Locate the cell with the specified text and output its [x, y] center coordinate. 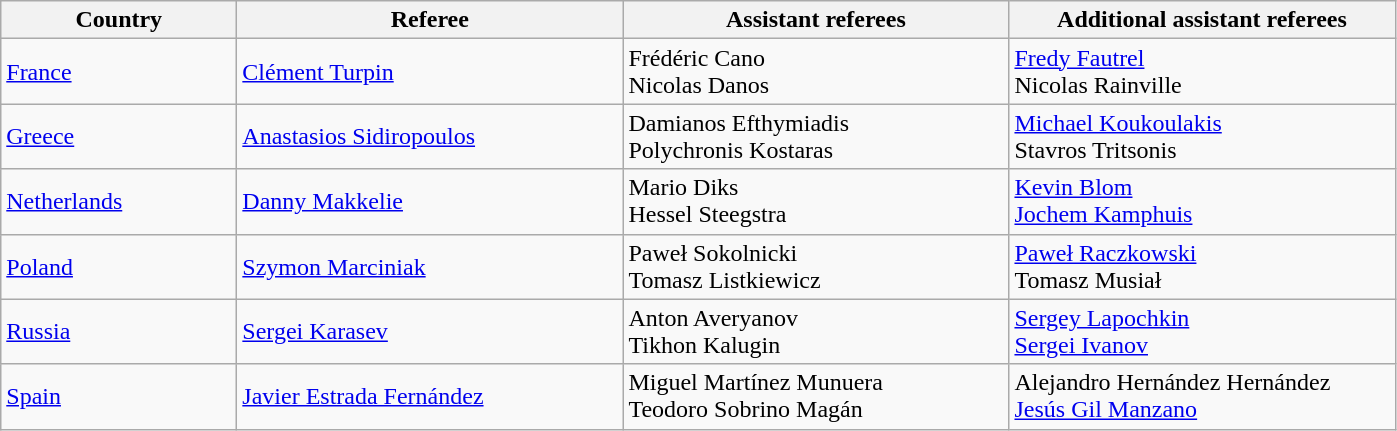
Country [119, 20]
Spain [119, 396]
Anton AveryanovTikhon Kalugin [816, 332]
Clément Turpin [430, 72]
Netherlands [119, 202]
Fredy FautrelNicolas Rainville [1202, 72]
Referee [430, 20]
Paweł RaczkowskiTomasz Musiał [1202, 266]
Damianos EfthymiadisPolychronis Kostaras [816, 136]
Poland [119, 266]
Assistant referees [816, 20]
Frédéric CanoNicolas Danos [816, 72]
Kevin BlomJochem Kamphuis [1202, 202]
France [119, 72]
Miguel Martínez MunueraTeodoro Sobrino Magán [816, 396]
Sergey LapochkinSergei Ivanov [1202, 332]
Javier Estrada Fernández [430, 396]
Mario DiksHessel Steegstra [816, 202]
Danny Makkelie [430, 202]
Additional assistant referees [1202, 20]
Greece [119, 136]
Alejandro Hernández HernándezJesús Gil Manzano [1202, 396]
Russia [119, 332]
Szymon Marciniak [430, 266]
Anastasios Sidiropoulos [430, 136]
Paweł SokolnickiTomasz Listkiewicz [816, 266]
Sergei Karasev [430, 332]
Michael KoukoulakisStavros Tritsonis [1202, 136]
